Identify which cell holds the provided text, then report its [x, y] central coordinate. 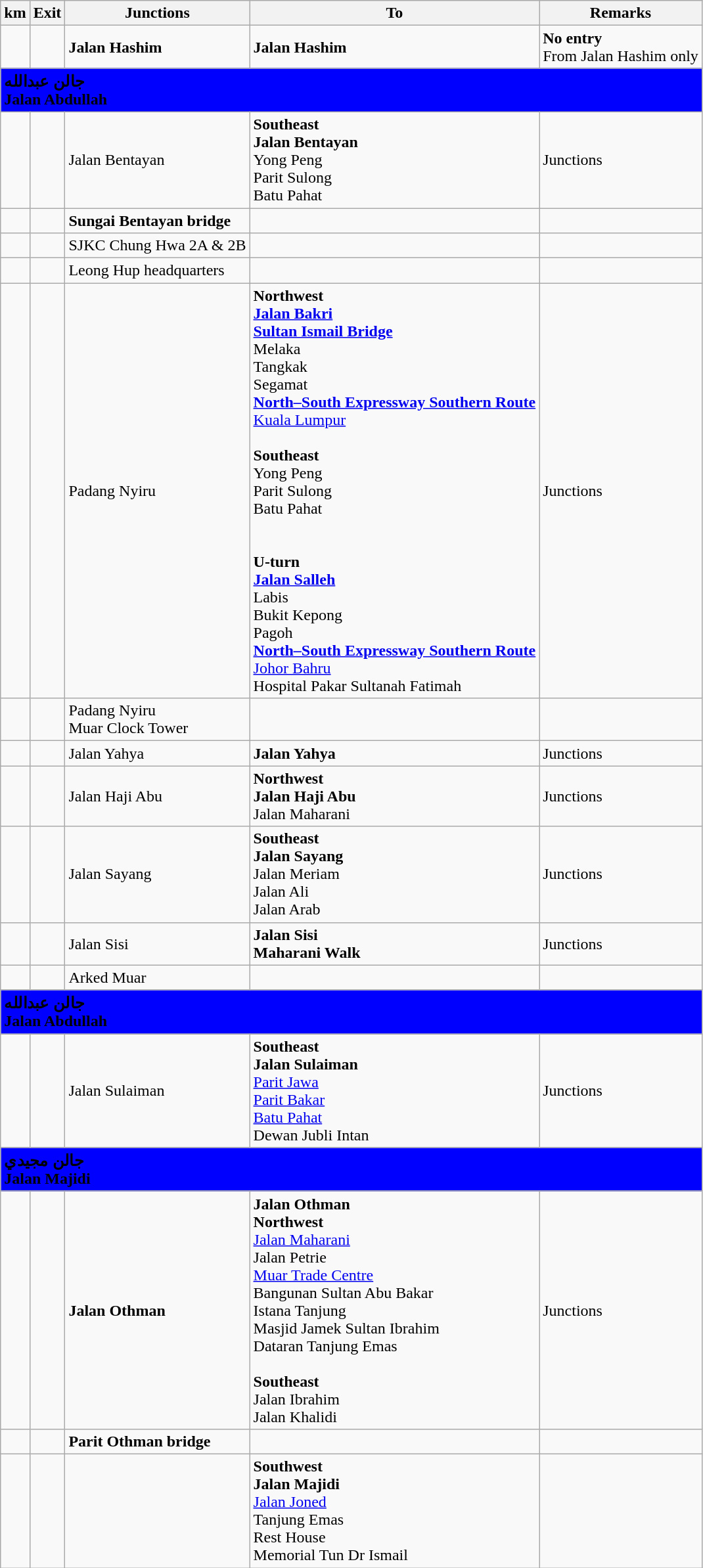
Jalan Bentayan [158, 160]
km [15, 13]
Jalan Sayang [158, 874]
Jalan SisiMaharani Walk [394, 943]
Jalan Sulaiman [158, 1090]
Padang Nyiru [158, 491]
SJKC Chung Hwa 2A & 2B [158, 246]
Jalan Sisi [158, 943]
NorthwestJalan Haji AbuJalan Maharani [394, 796]
Leong Hup headquarters [158, 271]
Jalan Othman [158, 1310]
Sungai Bentayan bridge [158, 220]
SoutheastJalan Bentayan Yong Peng Parit Sulong Batu Pahat [394, 160]
Jalan Haji Abu [158, 796]
To [394, 13]
Parit Othman bridge [158, 1441]
SoutheastJalan SayangJalan MeriamJalan Ali Jalan Arab [394, 874]
Padang NyiruMuar Clock Tower [158, 720]
SoutheastJalan Sulaiman Parit Jawa Parit Bakar Batu PahatDewan Jubli Intan [394, 1090]
SouthwestJalan Majidi Jalan JonedTanjung EmasRest HouseMemorial Tun Dr Ismail [394, 1511]
جالن مجيديJalan Majidi [351, 1169]
Exit [47, 13]
No entryFrom Jalan Hashim only [621, 47]
Remarks [621, 13]
Arked Muar [158, 977]
